Output the (x, y) coordinate of the center of the cell containing the given text.  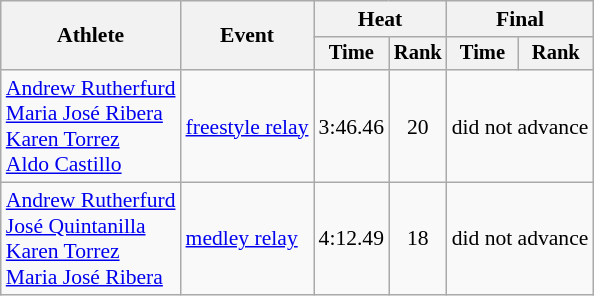
Athlete (91, 36)
medley relay (248, 239)
Andrew RutherfurdJosé QuintanillaKaren TorrezMaria José Ribera (91, 239)
4:12.49 (352, 239)
Heat (380, 19)
Event (248, 36)
3:46.46 (352, 126)
freestyle relay (248, 126)
Final (520, 19)
20 (418, 126)
Andrew RutherfurdMaria José RiberaKaren TorrezAldo Castillo (91, 126)
18 (418, 239)
